From the cell containing the given text, extract its center point as [X, Y] coordinate. 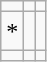
* [12, 31]
